Return [x, y] of the center of cell containing provided text 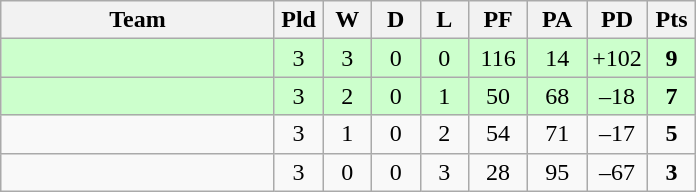
W [348, 20]
–67 [618, 172]
–18 [618, 96]
Pts [672, 20]
+102 [618, 58]
Team [138, 20]
PD [618, 20]
PA [558, 20]
7 [672, 96]
D [396, 20]
5 [672, 134]
68 [558, 96]
Pld [298, 20]
95 [558, 172]
PF [498, 20]
28 [498, 172]
–17 [618, 134]
14 [558, 58]
L [444, 20]
54 [498, 134]
71 [558, 134]
50 [498, 96]
9 [672, 58]
116 [498, 58]
